Detect which cell encompasses the target text, then output its [X, Y] center coordinate. 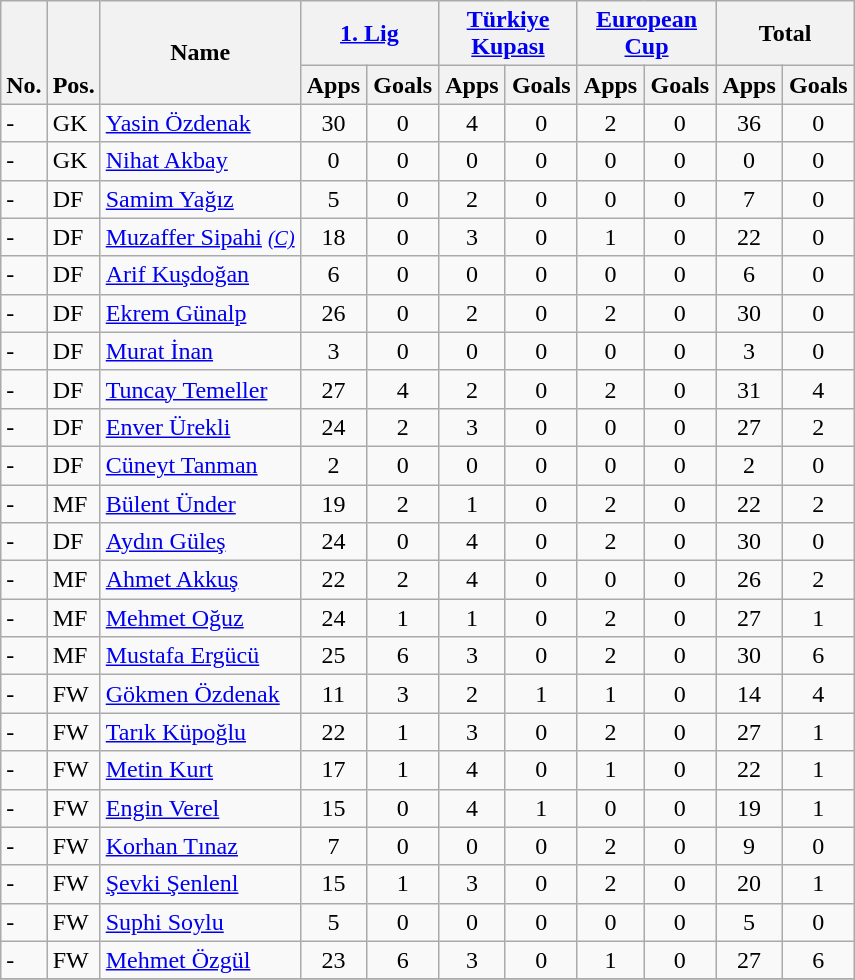
17 [334, 770]
Metin Kurt [200, 770]
Total [786, 34]
Ekrem Günalp [200, 313]
25 [334, 656]
1. Lig [370, 34]
Arif Kuşdoğan [200, 275]
Name [200, 52]
31 [750, 389]
23 [334, 960]
Mehmet Oğuz [200, 618]
Bülent Ünder [200, 503]
Pos. [74, 52]
36 [750, 123]
Aydın Güleş [200, 542]
Yasin Özdenak [200, 123]
Samim Yağız [200, 199]
Türkiye Kupası [508, 34]
Enver Ürekli [200, 427]
18 [334, 237]
Şevki Şenlenl [200, 884]
20 [750, 884]
Korhan Tınaz [200, 846]
Mehmet Özgül [200, 960]
Tuncay Temeller [200, 389]
Murat İnan [200, 351]
No. [24, 52]
14 [750, 694]
Tarık Küpoğlu [200, 732]
Muzaffer Sipahi (C) [200, 237]
Cüneyt Tanman [200, 465]
Suphi Soylu [200, 922]
Nihat Akbay [200, 161]
Ahmet Akkuş [200, 580]
11 [334, 694]
Engin Verel [200, 808]
Mustafa Ergücü [200, 656]
Gökmen Özdenak [200, 694]
9 [750, 846]
European Cup [646, 34]
